Pinpoint the cell where the given text exists, returning its [x, y] midpoint coordinate. 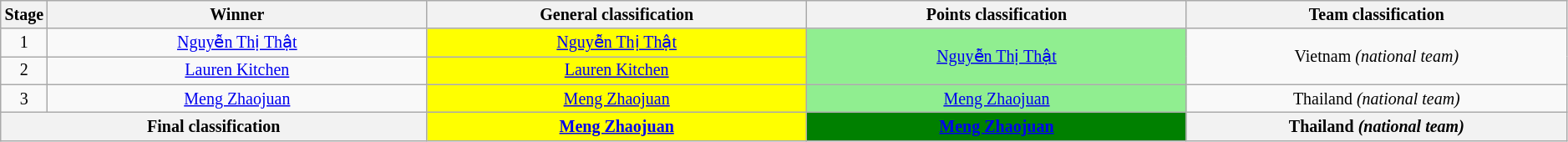
1 [24, 43]
3 [24, 99]
Vietnam (national team) [1377, 57]
Winner [237, 15]
Final classification [214, 127]
Stage [24, 15]
Team classification [1377, 15]
2 [24, 70]
Points classification [997, 15]
General classification [617, 15]
